Extract the (x, y) coordinate from the center of the cell holding the provided text.  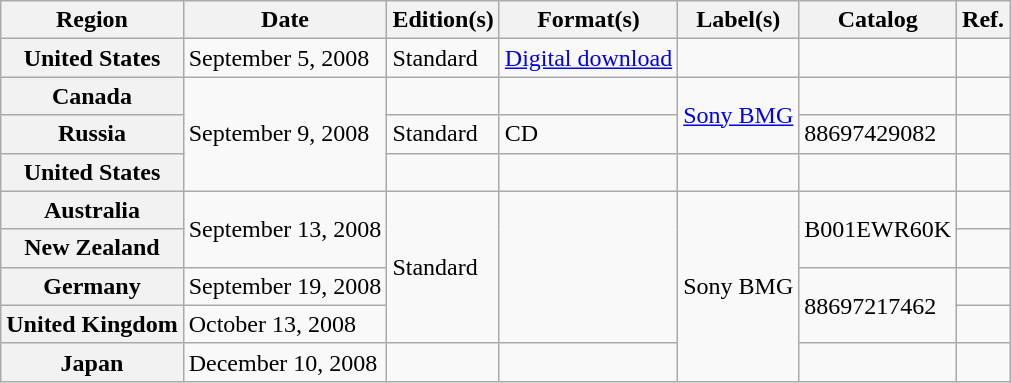
Germany (92, 286)
September 19, 2008 (285, 286)
Catalog (878, 20)
Digital download (588, 58)
Date (285, 20)
Ref. (984, 20)
Russia (92, 134)
September 5, 2008 (285, 58)
88697217462 (878, 305)
New Zealand (92, 248)
United Kingdom (92, 324)
September 9, 2008 (285, 134)
88697429082 (878, 134)
October 13, 2008 (285, 324)
B001EWR60K (878, 229)
Label(s) (738, 20)
CD (588, 134)
December 10, 2008 (285, 362)
Canada (92, 96)
Format(s) (588, 20)
Japan (92, 362)
Edition(s) (443, 20)
Australia (92, 210)
September 13, 2008 (285, 229)
Region (92, 20)
